Provide the (X, Y) coordinate of the cell's center where the given text is located.  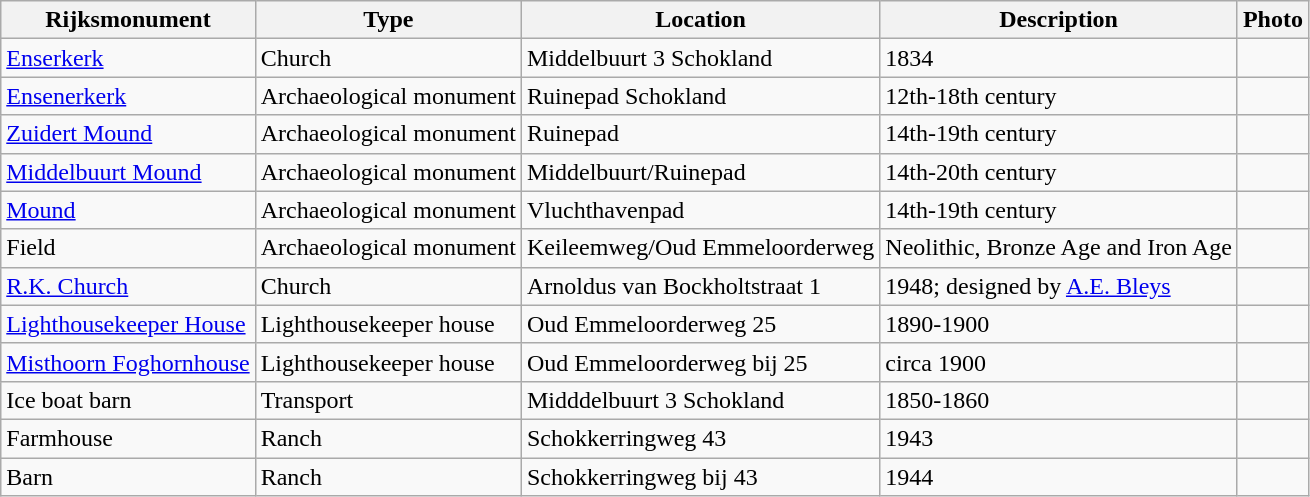
1944 (1059, 477)
Midddelbuurt 3 Schokland (700, 400)
Mound (128, 210)
Farmhouse (128, 438)
Middelbuurt Mound (128, 172)
Oud Emmeloorderweg bij 25 (700, 362)
12th-18th century (1059, 96)
Ensenerkerk (128, 96)
Ruinepad (700, 134)
Lighthousekeeper House (128, 324)
1948; designed by A.E. Bleys (1059, 286)
Oud Emmeloorderweg 25 (700, 324)
Location (700, 20)
Enserkerk (128, 58)
Transport (388, 400)
Type (388, 20)
1850-1860 (1059, 400)
Rijksmonument (128, 20)
1943 (1059, 438)
Zuidert Mound (128, 134)
1834 (1059, 58)
14th-20th century (1059, 172)
R.K. Church (128, 286)
Photo (1272, 20)
Field (128, 248)
Middelbuurt 3 Schokland (700, 58)
Arnoldus van Bockholtstraat 1 (700, 286)
Keileemweg/Oud Emmeloorderweg (700, 248)
1890-1900 (1059, 324)
Schokkerringweg bij 43 (700, 477)
Misthoorn Foghornhouse (128, 362)
Ruinepad Schokland (700, 96)
Vluchthavenpad (700, 210)
circa 1900 (1059, 362)
Neolithic, Bronze Age and Iron Age (1059, 248)
Middelbuurt/Ruinepad (700, 172)
Ice boat barn (128, 400)
Description (1059, 20)
Barn (128, 477)
Schokkerringweg 43 (700, 438)
